Locate the cell with the specified text and output its (x, y) center coordinate. 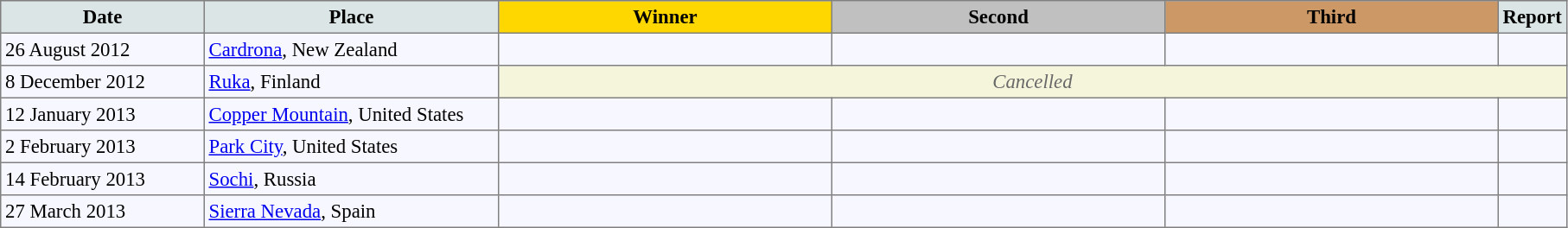
Copper Mountain, United States (351, 114)
Sierra Nevada, Spain (351, 212)
Cancelled (1032, 82)
2 February 2013 (103, 147)
Third (1332, 17)
Place (351, 17)
12 January 2013 (103, 114)
Winner (666, 17)
Park City, United States (351, 147)
Second (998, 17)
Report (1532, 17)
Cardrona, New Zealand (351, 49)
Sochi, Russia (351, 179)
8 December 2012 (103, 82)
26 August 2012 (103, 49)
Ruka, Finland (351, 82)
14 February 2013 (103, 179)
27 March 2013 (103, 212)
Date (103, 17)
